For the text-containing cell, return its midpoint in [X, Y] coordinate format. 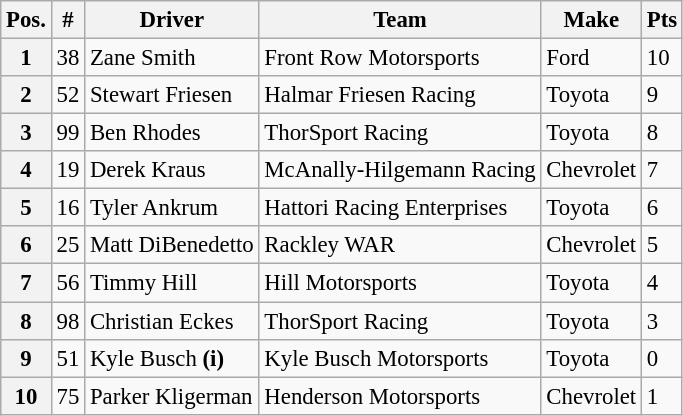
99 [68, 133]
Matt DiBenedetto [172, 245]
98 [68, 321]
56 [68, 283]
38 [68, 58]
Hattori Racing Enterprises [400, 208]
Hill Motorsports [400, 283]
Zane Smith [172, 58]
Pts [662, 20]
25 [68, 245]
Pos. [26, 20]
Stewart Friesen [172, 95]
Ben Rhodes [172, 133]
Kyle Busch (i) [172, 358]
52 [68, 95]
Derek Kraus [172, 170]
Christian Eckes [172, 321]
Team [400, 20]
McAnally-Hilgemann Racing [400, 170]
Parker Kligerman [172, 396]
51 [68, 358]
2 [26, 95]
Front Row Motorsports [400, 58]
19 [68, 170]
Henderson Motorsports [400, 396]
Make [591, 20]
75 [68, 396]
Tyler Ankrum [172, 208]
# [68, 20]
Ford [591, 58]
Timmy Hill [172, 283]
Halmar Friesen Racing [400, 95]
Rackley WAR [400, 245]
16 [68, 208]
Kyle Busch Motorsports [400, 358]
0 [662, 358]
Driver [172, 20]
